Provide the (x, y) coordinate of the cell's center where the given text is located.  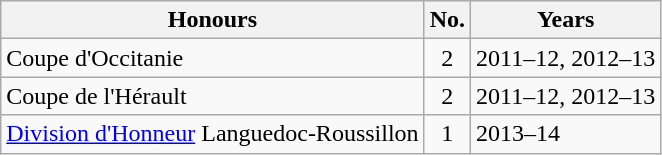
Honours (212, 20)
Coupe d'Occitanie (212, 58)
No. (447, 20)
Coupe de l'Hérault (212, 96)
Division d'Honneur Languedoc-Roussillon (212, 134)
1 (447, 134)
2013–14 (566, 134)
Years (566, 20)
